Return the (x, y) coordinate for the center point of the cell that contains the specified text.  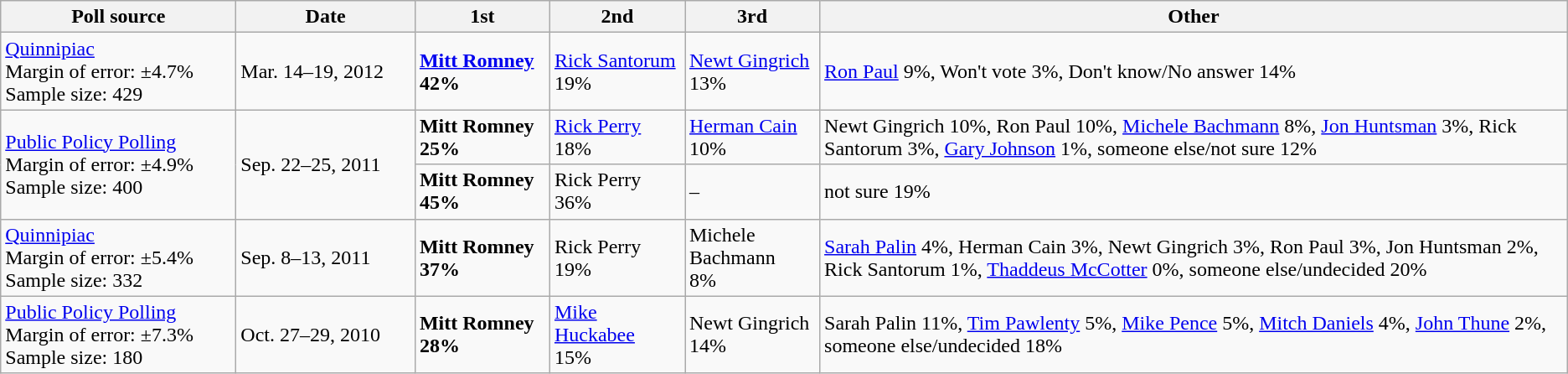
Michele Bachmann8% (752, 257)
QuinnipiacMargin of error: ±5.4%Sample size: 332 (119, 257)
2nd (616, 17)
Mitt Romney45% (482, 191)
Other (1194, 17)
Sarah Palin 4%, Herman Cain 3%, Newt Gingrich 3%, Ron Paul 3%, Jon Huntsman 2%, Rick Santorum 1%, Thaddeus McCotter 0%, someone else/undecided 20% (1194, 257)
Mitt Romney28% (482, 335)
Public Policy PollingMargin of error: ±7.3%Sample size: 180 (119, 335)
Mitt Romney25% (482, 138)
– (752, 191)
Rick Perry36% (616, 191)
Mitt Romney42% (482, 71)
Newt Gingrich13% (752, 71)
not sure 19% (1194, 191)
Sep. 22–25, 2011 (326, 164)
Rick Perry19% (616, 257)
Herman Cain10% (752, 138)
Oct. 27–29, 2010 (326, 335)
1st (482, 17)
Public Policy PollingMargin of error: ±4.9%Sample size: 400 (119, 164)
Mar. 14–19, 2012 (326, 71)
Sep. 8–13, 2011 (326, 257)
Rick Perry18% (616, 138)
Newt Gingrich14% (752, 335)
Mitt Romney37% (482, 257)
Mike Huckabee15% (616, 335)
Newt Gingrich 10%, Ron Paul 10%, Michele Bachmann 8%, Jon Huntsman 3%, Rick Santorum 3%, Gary Johnson 1%, someone else/not sure 12% (1194, 138)
3rd (752, 17)
Ron Paul 9%, Won't vote 3%, Don't know/No answer 14% (1194, 71)
Poll source (119, 17)
QuinnipiacMargin of error: ±4.7%Sample size: 429 (119, 71)
Sarah Palin 11%, Tim Pawlenty 5%, Mike Pence 5%, Mitch Daniels 4%, John Thune 2%, someone else/undecided 18% (1194, 335)
Date (326, 17)
Rick Santorum19% (616, 71)
